Scan for the cell matching the given text and deliver its (X, Y) coordinate at center. 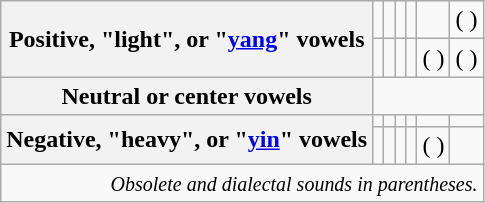
Positive, "light", or "yang" vowels (187, 39)
Neutral or center vowels (187, 96)
Negative, "heavy", or "yin" vowels (187, 140)
Obsolete and dialectal sounds in parentheses. (242, 183)
